Extract the (X, Y) coordinate from the center of the cell holding the provided text.  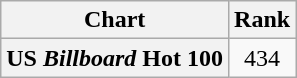
Chart (115, 20)
Rank (262, 20)
434 (262, 58)
US Billboard Hot 100 (115, 58)
